Identify which cell holds the provided text, then report its (x, y) central coordinate. 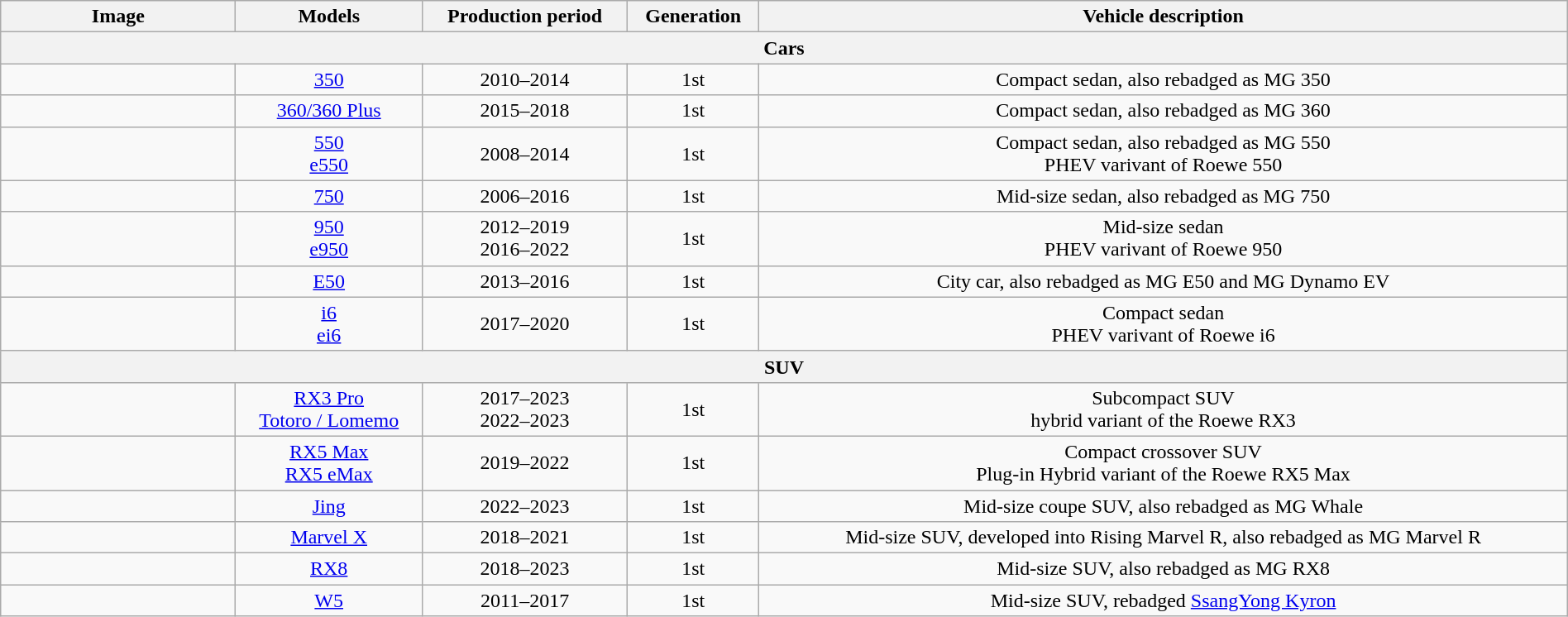
550e550 (329, 154)
750 (329, 196)
2019–2022 (525, 463)
Compact sedan, also rebadged as MG 550PHEV varivant of Roewe 550 (1163, 154)
2018–2021 (525, 538)
2022–2023 (525, 505)
Models (329, 17)
Cars (784, 48)
2015–2018 (525, 111)
Compact sedan, also rebadged as MG 350 (1163, 79)
RX5 MaxRX5 eMax (329, 463)
Mid-size SUV, also rebadged as MG RX8 (1163, 569)
RX8 (329, 569)
Vehicle description (1163, 17)
Compact sedanPHEV varivant of Roewe i6 (1163, 324)
950e950 (329, 238)
2006–2016 (525, 196)
Mid-size SUV, developed into Rising Marvel R, also rebadged as MG Marvel R (1163, 538)
2017–20232022–2023 (525, 409)
360/360 Plus (329, 111)
Mid-size SUV, rebadged SsangYong Kyron (1163, 600)
i6ei6 (329, 324)
City car, also rebadged as MG E50 and MG Dynamo EV (1163, 281)
Compact crossover SUVPlug-in Hybrid variant of the Roewe RX5 Max (1163, 463)
Generation (693, 17)
RX3 ProTotoro / Lomemo (329, 409)
Production period (525, 17)
Marvel X (329, 538)
Compact sedan, also rebadged as MG 360 (1163, 111)
Subcompact SUVhybrid variant of the Roewe RX3 (1163, 409)
2018–2023 (525, 569)
2010–2014 (525, 79)
2013–2016 (525, 281)
2008–2014 (525, 154)
W5 (329, 600)
2012–20192016–2022 (525, 238)
SUV (784, 366)
350 (329, 79)
Image (118, 17)
2017–2020 (525, 324)
Jing (329, 505)
E50 (329, 281)
Mid-size sedan, also rebadged as MG 750 (1163, 196)
2011–2017 (525, 600)
Mid-size coupe SUV, also rebadged as MG Whale (1163, 505)
Mid-size sedanPHEV varivant of Roewe 950 (1163, 238)
